Scan for the cell matching the given text and deliver its (X, Y) coordinate at center. 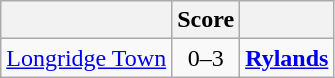
Rylands (287, 58)
0–3 (206, 58)
Score (206, 20)
Longridge Town (86, 58)
